Capture the cell that displays the provided text and extract its [x, y] central coordinate. 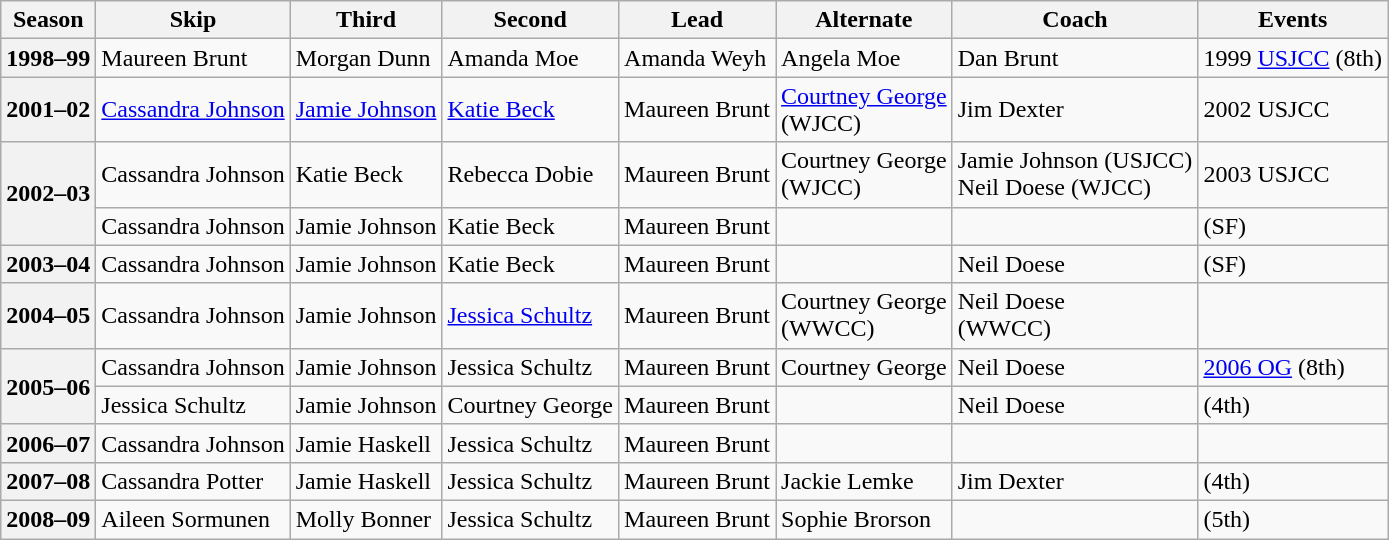
2002 USJCC [1293, 110]
2003–04 [48, 264]
Molly Bonner [366, 519]
Courtney George(WWCC) [864, 316]
Jamie Johnson (USJCC)Neil Doese (WJCC) [1075, 174]
Amanda Moe [530, 58]
Rebecca Dobie [530, 174]
Dan Brunt [1075, 58]
2001–02 [48, 110]
Aileen Sormunen [193, 519]
(5th) [1293, 519]
Coach [1075, 20]
2004–05 [48, 316]
Season [48, 20]
Neil Doese(WWCC) [1075, 316]
1999 USJCC (8th) [1293, 58]
Morgan Dunn [366, 58]
Third [366, 20]
Second [530, 20]
Jackie Lemke [864, 481]
Lead [698, 20]
Angela Moe [864, 58]
Sophie Brorson [864, 519]
2006 OG (8th) [1293, 367]
2006–07 [48, 443]
Alternate [864, 20]
2005–06 [48, 386]
Amanda Weyh [698, 58]
Events [1293, 20]
2002–03 [48, 194]
2008–09 [48, 519]
2007–08 [48, 481]
1998–99 [48, 58]
Skip [193, 20]
2003 USJCC [1293, 174]
Cassandra Potter [193, 481]
